From the cell containing the given text, extract its center point as (x, y) coordinate. 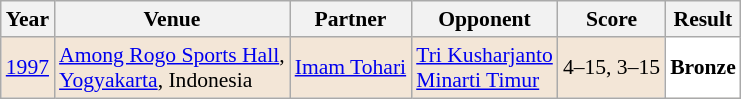
Imam Tohari (351, 68)
Tri Kusharjanto Minarti Timur (484, 68)
4–15, 3–15 (612, 68)
Score (612, 19)
Venue (172, 19)
Year (28, 19)
1997 (28, 68)
Opponent (484, 19)
Result (703, 19)
Partner (351, 19)
Bronze (703, 68)
Among Rogo Sports Hall,Yogyakarta, Indonesia (172, 68)
